Scan for the cell matching the given text and deliver its [x, y] coordinate at center. 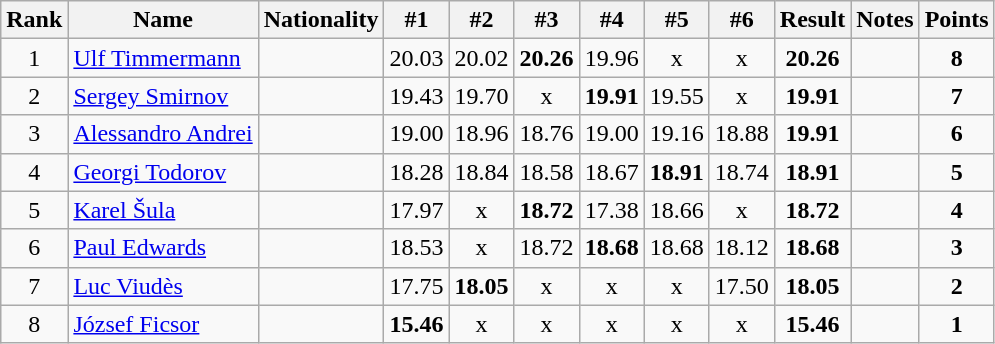
Karel Šula [163, 210]
#1 [416, 20]
#4 [612, 20]
#3 [546, 20]
Nationality [321, 20]
Ulf Timmermann [163, 58]
19.70 [482, 96]
20.02 [482, 58]
József Ficsor [163, 324]
19.16 [676, 134]
19.96 [612, 58]
Alessandro Andrei [163, 134]
18.84 [482, 172]
Points [956, 20]
17.97 [416, 210]
Georgi Todorov [163, 172]
Luc Viudès [163, 286]
18.28 [416, 172]
18.76 [546, 134]
Paul Edwards [163, 248]
18.74 [742, 172]
#6 [742, 20]
#2 [482, 20]
19.55 [676, 96]
17.38 [612, 210]
Name [163, 20]
18.58 [546, 172]
18.67 [612, 172]
Notes [885, 20]
17.75 [416, 286]
18.12 [742, 248]
#5 [676, 20]
18.53 [416, 248]
19.43 [416, 96]
18.66 [676, 210]
Sergey Smirnov [163, 96]
18.88 [742, 134]
Rank [34, 20]
18.96 [482, 134]
Result [812, 20]
17.50 [742, 286]
20.03 [416, 58]
